Output the [X, Y] coordinate of the center of the cell containing the given text.  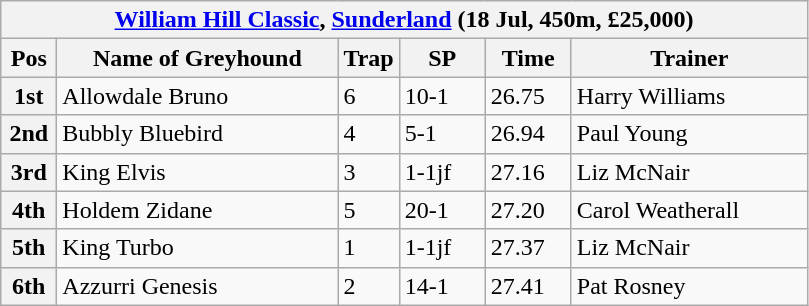
26.75 [528, 96]
Pat Rosney [689, 286]
27.20 [528, 210]
20-1 [442, 210]
Name of Greyhound [198, 58]
Trap [368, 58]
26.94 [528, 134]
SP [442, 58]
27.16 [528, 172]
6 [368, 96]
3 [368, 172]
Pos [29, 58]
1st [29, 96]
5-1 [442, 134]
2nd [29, 134]
4 [368, 134]
5th [29, 248]
Holdem Zidane [198, 210]
3rd [29, 172]
Time [528, 58]
Trainer [689, 58]
1 [368, 248]
27.37 [528, 248]
5 [368, 210]
William Hill Classic, Sunderland (18 Jul, 450m, £25,000) [404, 20]
Azzurri Genesis [198, 286]
4th [29, 210]
Allowdale Bruno [198, 96]
27.41 [528, 286]
King Turbo [198, 248]
Carol Weatherall [689, 210]
King Elvis [198, 172]
6th [29, 286]
Bubbly Bluebird [198, 134]
Harry Williams [689, 96]
14-1 [442, 286]
2 [368, 286]
10-1 [442, 96]
Paul Young [689, 134]
